From the cell containing the given text, extract its center point as (X, Y) coordinate. 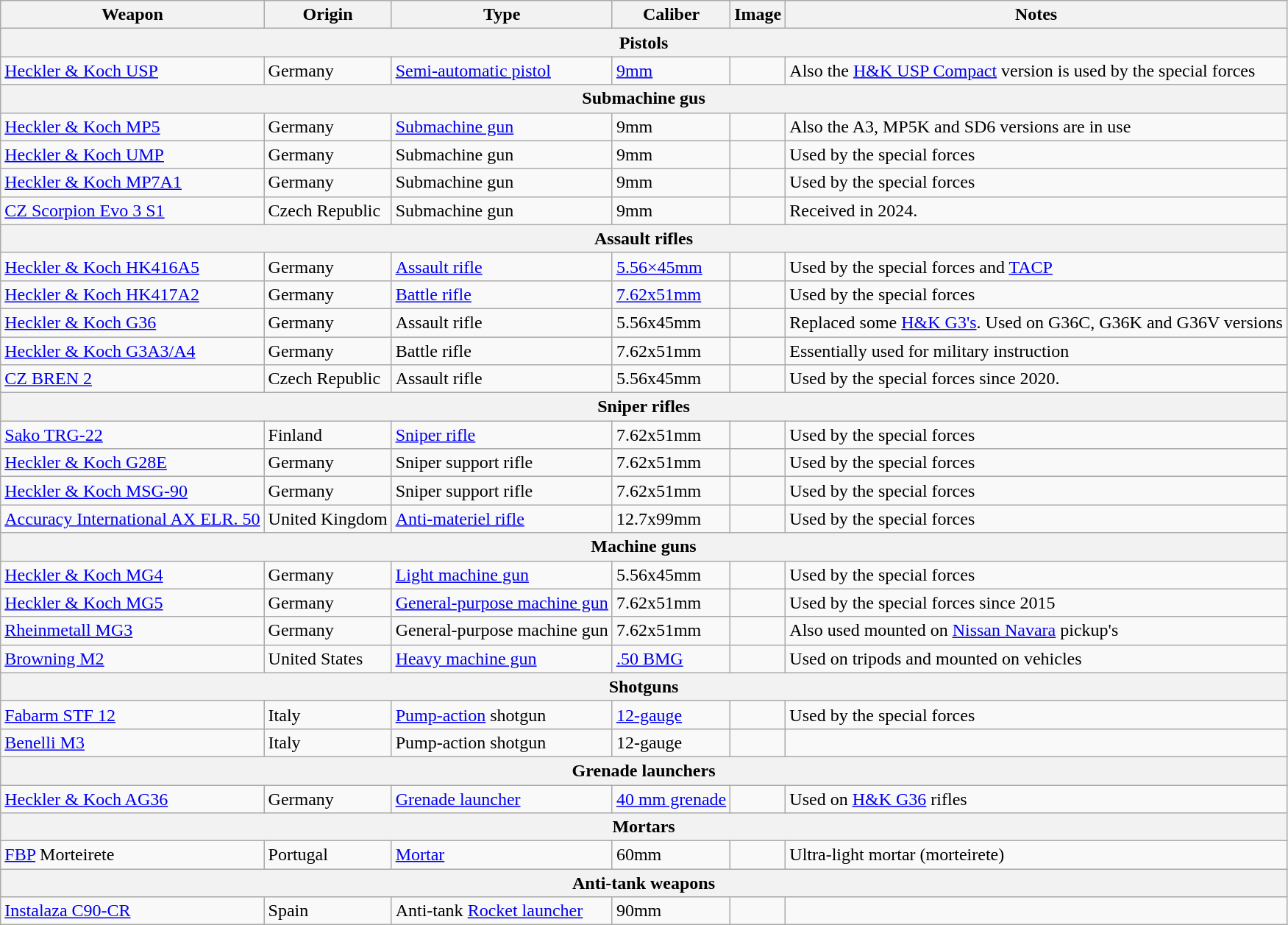
Sniper rifles (644, 407)
CZ Scorpion Evo 3 S1 (132, 210)
Heckler & Koch UMP (132, 155)
Grenade launchers (644, 770)
Heckler & Koch G3A3/A4 (132, 351)
Instalaza C90-CR (132, 911)
Heckler & Koch USP (132, 71)
Heckler & Koch MP7A1 (132, 182)
Mortars (644, 827)
Anti-materiel rifle (502, 519)
Anti-tank weapons (644, 883)
United Kingdom (328, 519)
Accuracy International AX ELR. 50 (132, 519)
United States (328, 659)
Assault rifles (644, 238)
Heckler & Koch G36 (132, 322)
CZ BREN 2 (132, 379)
Caliber (671, 15)
Semi-automatic pistol (502, 71)
Image (758, 15)
Notes (1036, 15)
Used by the special forces and TACP (1036, 266)
Origin (328, 15)
Sako TRG-22 (132, 435)
12.7x99mm (671, 519)
60mm (671, 855)
Used on H&K G36 rifles (1036, 798)
Heckler & Koch MG4 (132, 575)
Replaced some H&K G3's. Used on G36C, G36K and G36V versions (1036, 322)
Pistols (644, 43)
Rheinmetall MG3 (132, 631)
Light machine gun (502, 575)
Also the A3, MP5K and SD6 versions are in use (1036, 127)
Heckler & Koch MG5 (132, 603)
Also used mounted on Nissan Navara pickup's (1036, 631)
Heckler & Koch HK416A5 (132, 266)
Anti-tank Rocket launcher (502, 911)
Ultra-light mortar (morteirete) (1036, 855)
Benelli M3 (132, 743)
FBP Morteirete (132, 855)
Finland (328, 435)
Type (502, 15)
Heckler & Koch MP5 (132, 127)
Portugal (328, 855)
Grenade launcher (502, 798)
Browning M2 (132, 659)
Heckler & Koch HK417A2 (132, 294)
Weapon (132, 15)
40 mm grenade (671, 798)
Used on tripods and mounted on vehicles (1036, 659)
Machine guns (644, 547)
Used by the special forces since 2020. (1036, 379)
.50 BMG (671, 659)
Sniper rifle (502, 435)
Spain (328, 911)
Fabarm STF 12 (132, 715)
Heavy machine gun (502, 659)
Received in 2024. (1036, 210)
Heckler & Koch AG36 (132, 798)
90mm (671, 911)
Mortar (502, 855)
Shotguns (644, 687)
Also the H&K USP Compact version is used by the special forces (1036, 71)
Heckler & Koch MSG-90 (132, 491)
Essentially used for military instruction (1036, 351)
Used by the special forces since 2015 (1036, 603)
Submachine gus (644, 99)
Heckler & Koch G28E (132, 463)
5.56×45mm (671, 266)
